Find where the given text appears and provide that cell's center as [x, y] coordinate. 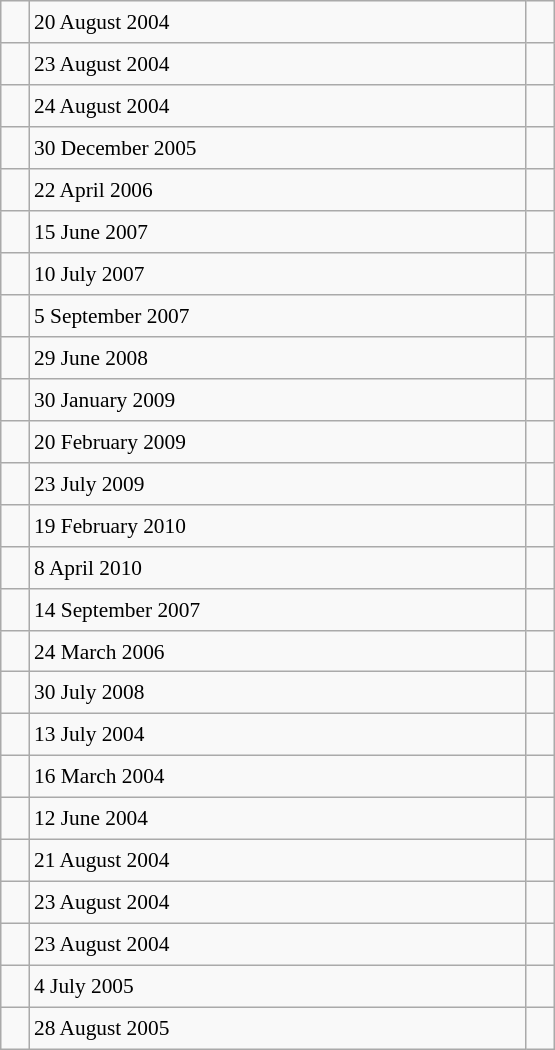
5 September 2007 [278, 316]
8 April 2010 [278, 567]
22 April 2006 [278, 190]
20 February 2009 [278, 441]
12 June 2004 [278, 819]
13 July 2004 [278, 735]
28 August 2005 [278, 1028]
19 February 2010 [278, 525]
24 August 2004 [278, 106]
23 July 2009 [278, 483]
4 July 2005 [278, 986]
16 March 2004 [278, 777]
20 August 2004 [278, 22]
14 September 2007 [278, 609]
30 January 2009 [278, 399]
30 July 2008 [278, 693]
15 June 2007 [278, 232]
10 July 2007 [278, 274]
24 March 2006 [278, 651]
30 December 2005 [278, 148]
29 June 2008 [278, 358]
21 August 2004 [278, 861]
